Provide the (X, Y) coordinate of the cell's center where the given text is located.  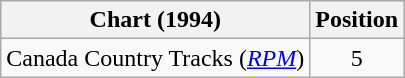
Position (357, 20)
Canada Country Tracks (RPM) (156, 58)
5 (357, 58)
Chart (1994) (156, 20)
